Pinpoint the cell where the given text exists, returning its [X, Y] midpoint coordinate. 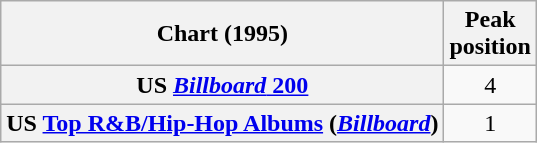
Peak position [490, 34]
US Top R&B/Hip-Hop Albums (Billboard) [222, 123]
US Billboard 200 [222, 85]
1 [490, 123]
4 [490, 85]
Chart (1995) [222, 34]
